Capture the cell that displays the provided text and extract its [X, Y] central coordinate. 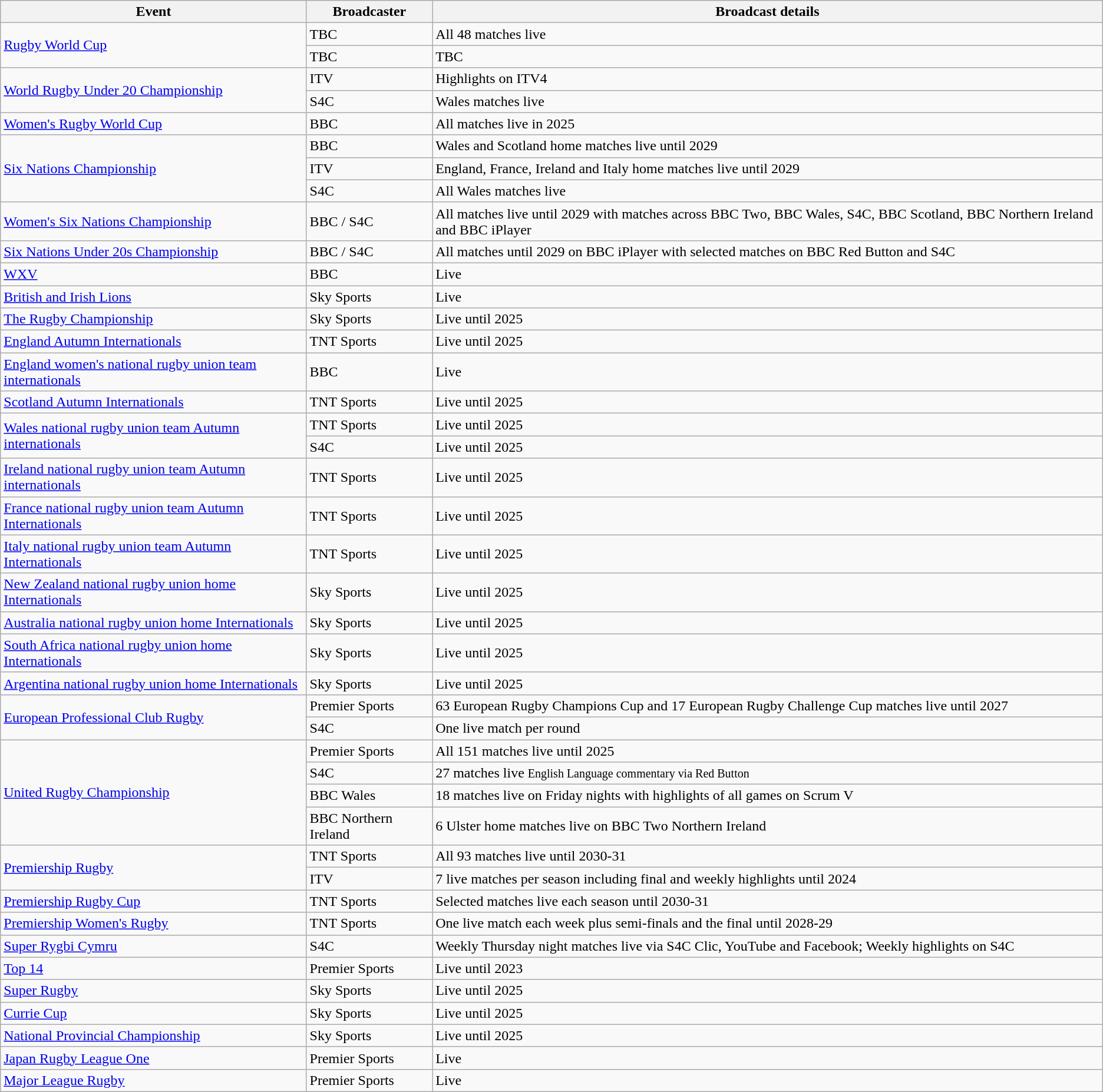
Scotland Autumn Internationals [153, 402]
Highlights on ITV4 [768, 79]
South Africa national rugby union home Internationals [153, 653]
Wales national rugby union team Autumn internationals [153, 436]
Premiership Rugby [153, 868]
All 48 matches live [768, 34]
Selected matches live each season until 2030-31 [768, 901]
England Autumn Internationals [153, 342]
All matches until 2029 on BBC iPlayer with selected matches on BBC Red Button and S4C [768, 252]
World Rugby Under 20 Championship [153, 90]
Wales and Scotland home matches live until 2029 [768, 146]
Super Rygbi Cymru [153, 946]
Women's Six Nations Championship [153, 221]
National Provincial Championship [153, 1035]
Premiership Women's Rugby [153, 924]
Wales matches live [768, 101]
New Zealand national rugby union home Internationals [153, 593]
European Professional Club Rugby [153, 717]
Japan Rugby League One [153, 1058]
Broadcaster [369, 12]
Six Nations Under 20s Championship [153, 252]
Ireland national rugby union team Autumn internationals [153, 477]
All Wales matches live [768, 191]
The Rugby Championship [153, 319]
Live until 2023 [768, 968]
British and Irish Lions [153, 296]
England, France, Ireland and Italy home matches live until 2029 [768, 168]
Premiership Rugby Cup [153, 901]
6 Ulster home matches live on BBC Two Northern Ireland [768, 826]
Super Rugby [153, 991]
All 151 matches live until 2025 [768, 751]
Argentina national rugby union home Internationals [153, 683]
Italy national rugby union team Autumn Internationals [153, 554]
Women's Rugby World Cup [153, 124]
One live match each week plus semi-finals and the final until 2028-29 [768, 924]
BBC Northern Ireland [369, 826]
All matches live until 2029 with matches across BBC Two, BBC Wales, S4C, BBC Scotland, BBC Northern Ireland and BBC iPlayer [768, 221]
Broadcast details [768, 12]
18 matches live on Friday nights with highlights of all games on Scrum V [768, 796]
Major League Rugby [153, 1080]
France national rugby union team Autumn Internationals [153, 516]
Rugby World Cup [153, 45]
Top 14 [153, 968]
63 European Rugby Champions Cup and 17 European Rugby Challenge Cup matches live until 2027 [768, 706]
Event [153, 12]
All 93 matches live until 2030-31 [768, 856]
27 matches live English Language commentary via Red Button [768, 773]
Australia national rugby union home Internationals [153, 623]
One live match per round [768, 728]
England women's national rugby union team internationals [153, 372]
United Rugby Championship [153, 793]
Currie Cup [153, 1013]
7 live matches per season including final and weekly highlights until 2024 [768, 879]
WXV [153, 274]
Weekly Thursday night matches live via S4C Clic, YouTube and Facebook; Weekly highlights on S4C [768, 946]
All matches live in 2025 [768, 124]
BBC Wales [369, 796]
Six Nations Championship [153, 168]
